Provide the (X, Y) coordinate of the cell's center where the given text is located.  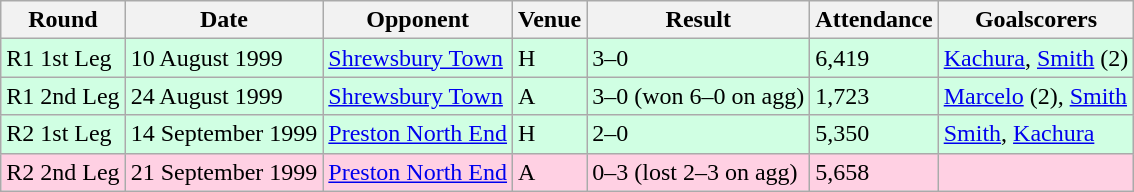
R2 2nd Leg (63, 172)
Marcelo (2), Smith (1036, 96)
Round (63, 20)
R1 2nd Leg (63, 96)
Date (224, 20)
14 September 1999 (224, 134)
3–0 (won 6–0 on agg) (698, 96)
Result (698, 20)
Venue (550, 20)
5,350 (874, 134)
24 August 1999 (224, 96)
Kachura, Smith (2) (1036, 58)
1,723 (874, 96)
5,658 (874, 172)
6,419 (874, 58)
Opponent (418, 20)
Goalscorers (1036, 20)
Attendance (874, 20)
3–0 (698, 58)
R1 1st Leg (63, 58)
2–0 (698, 134)
R2 1st Leg (63, 134)
Smith, Kachura (1036, 134)
10 August 1999 (224, 58)
0–3 (lost 2–3 on agg) (698, 172)
21 September 1999 (224, 172)
